Provide the [x, y] coordinate of the cell's center where the given text is located.  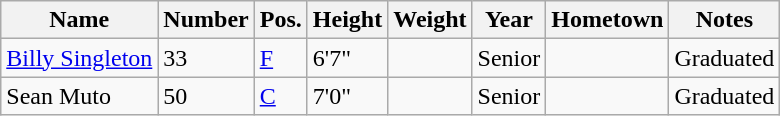
Height [347, 20]
Sean Muto [80, 96]
Year [509, 20]
Notes [724, 20]
6'7" [347, 58]
F [280, 58]
Billy Singleton [80, 58]
Number [206, 20]
7'0" [347, 96]
Hometown [608, 20]
Name [80, 20]
Weight [430, 20]
C [280, 96]
33 [206, 58]
50 [206, 96]
Pos. [280, 20]
